Return [X, Y] of the center of cell containing provided text 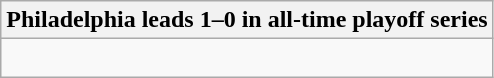
Philadelphia leads 1–0 in all-time playoff series [247, 20]
